Provide the (x, y) coordinate of the cell's center where the given text is located.  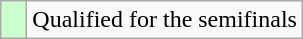
Qualified for the semifinals (165, 20)
